Return (x, y) of the center of cell containing provided text 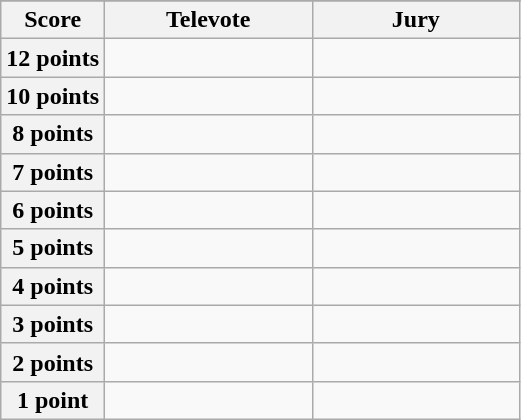
1 point (53, 400)
10 points (53, 96)
Jury (416, 20)
6 points (53, 210)
7 points (53, 172)
4 points (53, 286)
5 points (53, 248)
2 points (53, 362)
Televote (209, 20)
3 points (53, 324)
Score (53, 20)
12 points (53, 58)
8 points (53, 134)
